Capture the cell that displays the provided text and extract its (X, Y) central coordinate. 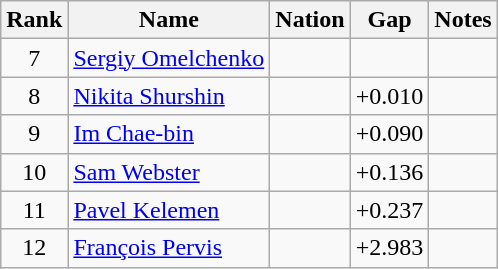
François Pervis (169, 248)
Nation (310, 20)
Sergiy Omelchenko (169, 58)
Name (169, 20)
8 (34, 96)
Notes (463, 20)
Sam Webster (169, 172)
10 (34, 172)
Im Chae-bin (169, 134)
11 (34, 210)
+2.983 (390, 248)
+0.237 (390, 210)
Pavel Kelemen (169, 210)
7 (34, 58)
Rank (34, 20)
12 (34, 248)
9 (34, 134)
Nikita Shurshin (169, 96)
+0.010 (390, 96)
Gap (390, 20)
+0.136 (390, 172)
+0.090 (390, 134)
